Determine the (x, y) coordinate at the center of the cell enclosing the given text.  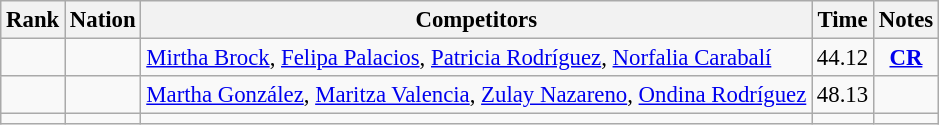
Nation (103, 20)
Martha González, Maritza Valencia, Zulay Nazareno, Ondina Rodríguez (476, 95)
CR (906, 58)
Mirtha Brock, Felipa Palacios, Patricia Rodríguez, Norfalia Carabalí (476, 58)
Competitors (476, 20)
Time (843, 20)
Notes (906, 20)
44.12 (843, 58)
Rank (33, 20)
48.13 (843, 95)
